Find where the given text appears and provide that cell's center as (X, Y) coordinate. 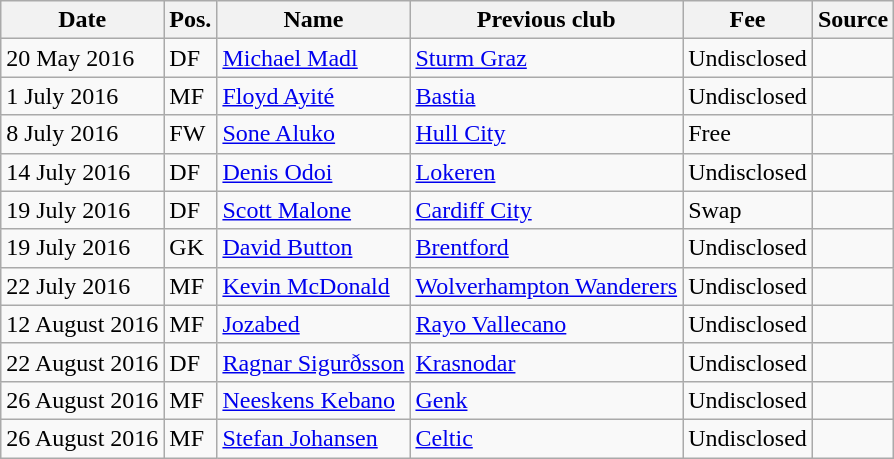
Bastia (546, 96)
Floyd Ayité (314, 96)
Michael Madl (314, 58)
12 August 2016 (82, 324)
Cardiff City (546, 210)
GK (190, 248)
Swap (748, 210)
Wolverhampton Wanderers (546, 286)
Free (748, 134)
Kevin McDonald (314, 286)
Previous club (546, 20)
Brentford (546, 248)
Pos. (190, 20)
Name (314, 20)
Date (82, 20)
1 July 2016 (82, 96)
Jozabed (314, 324)
22 July 2016 (82, 286)
20 May 2016 (82, 58)
Source (852, 20)
Stefan Johansen (314, 438)
Lokeren (546, 172)
FW (190, 134)
Denis Odoi (314, 172)
14 July 2016 (82, 172)
Ragnar Sigurðsson (314, 362)
Scott Malone (314, 210)
David Button (314, 248)
8 July 2016 (82, 134)
Rayo Vallecano (546, 324)
Genk (546, 400)
Hull City (546, 134)
Celtic (546, 438)
Sone Aluko (314, 134)
Neeskens Kebano (314, 400)
Krasnodar (546, 362)
Sturm Graz (546, 58)
22 August 2016 (82, 362)
Fee (748, 20)
